Capture the cell that displays the provided text and extract its (X, Y) central coordinate. 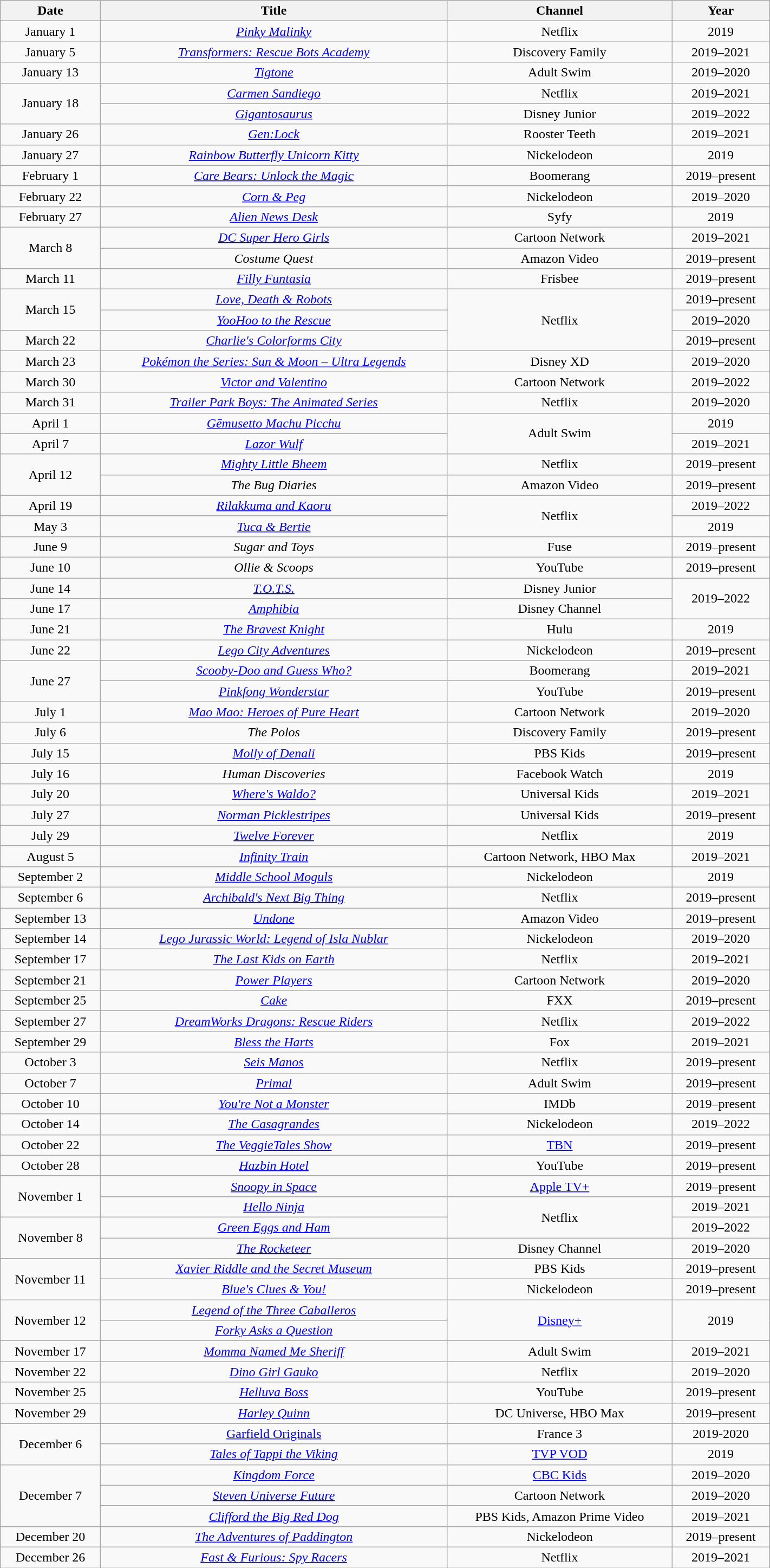
February 22 (50, 196)
December 7 (50, 1495)
Lego Jurassic World: Legend of Isla Nublar (274, 939)
October 28 (50, 1165)
Norman Picklestripes (274, 815)
Tales of Tappi the Viking (274, 1454)
Fast & Furious: Spy Racers (274, 1557)
Disney XD (560, 361)
Gēmusetto Machu Picchu (274, 423)
November 22 (50, 1372)
Harley Quinn (274, 1413)
The Polos (274, 733)
T.O.T.S. (274, 588)
Molly of Denali (274, 753)
Care Bears: Unlock the Magic (274, 176)
The VeggieTales Show (274, 1145)
Rilakkuma and Kaoru (274, 506)
Infinity Train (274, 856)
Lazor Wulf (274, 444)
June 14 (50, 588)
Middle School Moguls (274, 877)
CBC Kids (560, 1475)
Where's Waldo? (274, 794)
Charlie's Colorforms City (274, 341)
Blue's Clues & You! (274, 1290)
Legend of the Three Caballeros (274, 1310)
April 1 (50, 423)
Cake (274, 1001)
Green Eggs and Ham (274, 1227)
Dino Girl Gauko (274, 1372)
Corn & Peg (274, 196)
March 22 (50, 341)
YooHoo to the Rescue (274, 320)
Apple TV+ (560, 1186)
August 5 (50, 856)
September 14 (50, 939)
June 22 (50, 650)
Human Discoveries (274, 774)
October 3 (50, 1062)
Tuca & Bertie (274, 526)
January 13 (50, 73)
January 18 (50, 103)
October 10 (50, 1104)
Clifford the Big Red Dog (274, 1516)
Fox (560, 1042)
2019-2020 (721, 1434)
Love, Death & Robots (274, 300)
Title (274, 11)
The Adventures of Paddington (274, 1537)
TVP VOD (560, 1454)
Gigantosaurus (274, 114)
April 7 (50, 444)
March 8 (50, 248)
July 27 (50, 815)
Sugar and Toys (274, 547)
Pokémon the Series: Sun & Moon – Ultra Legends (274, 361)
The Bug Diaries (274, 485)
Twelve Forever (274, 835)
Channel (560, 11)
July 15 (50, 753)
December 26 (50, 1557)
December 20 (50, 1537)
The Rocketeer (274, 1248)
Fuse (560, 547)
Momma Named Me Sheriff (274, 1351)
Kingdom Force (274, 1475)
Hazbin Hotel (274, 1165)
Seis Manos (274, 1062)
May 3 (50, 526)
July 29 (50, 835)
January 1 (50, 31)
The Casagrandes (274, 1124)
Victor and Valentino (274, 382)
The Last Kids on Earth (274, 960)
Year (721, 11)
November 8 (50, 1237)
June 21 (50, 630)
Cartoon Network, HBO Max (560, 856)
Transformers: Rescue Bots Academy (274, 52)
Power Players (274, 980)
Helluva Boss (274, 1392)
September 6 (50, 897)
March 23 (50, 361)
November 12 (50, 1320)
October 22 (50, 1145)
March 11 (50, 279)
Date (50, 11)
September 17 (50, 960)
Trailer Park Boys: The Animated Series (274, 403)
October 7 (50, 1083)
March 31 (50, 403)
December 6 (50, 1444)
Bless the Harts (274, 1042)
Mighty Little Bheem (274, 464)
DreamWorks Dragons: Rescue Riders (274, 1021)
You're Not a Monster (274, 1104)
January 5 (50, 52)
November 29 (50, 1413)
IMDb (560, 1104)
Hulu (560, 630)
Steven Universe Future (274, 1495)
July 1 (50, 712)
Pinky Malinky (274, 31)
Archibald's Next Big Thing (274, 897)
Pinkfong Wonderstar (274, 691)
Rainbow Butterfly Unicorn Kitty (274, 155)
November 11 (50, 1279)
March 15 (50, 310)
Hello Ninja (274, 1207)
October 14 (50, 1124)
Gen:Lock (274, 134)
January 27 (50, 155)
September 21 (50, 980)
July 16 (50, 774)
September 25 (50, 1001)
March 30 (50, 382)
Amphibia (274, 609)
France 3 (560, 1434)
Garfield Originals (274, 1434)
Tigtone (274, 73)
November 1 (50, 1196)
DC Super Hero Girls (274, 237)
September 2 (50, 877)
FXX (560, 1001)
Forky Asks a Question (274, 1331)
DC Universe, HBO Max (560, 1413)
PBS Kids, Amazon Prime Video (560, 1516)
Facebook Watch (560, 774)
TBN (560, 1145)
February 1 (50, 176)
June 9 (50, 547)
June 17 (50, 609)
April 12 (50, 475)
Alien News Desk (274, 217)
February 27 (50, 217)
Disney+ (560, 1320)
November 17 (50, 1351)
Carmen Sandiego (274, 93)
Primal (274, 1083)
June 10 (50, 567)
July 6 (50, 733)
Scooby-Doo and Guess Who? (274, 671)
Costume Quest (274, 258)
Lego City Adventures (274, 650)
April 19 (50, 506)
Syfy (560, 217)
January 26 (50, 134)
November 25 (50, 1392)
Ollie & Scoops (274, 567)
July 20 (50, 794)
Snoopy in Space (274, 1186)
June 27 (50, 681)
Mao Mao: Heroes of Pure Heart (274, 712)
Filly Funtasia (274, 279)
The Bravest Knight (274, 630)
Undone (274, 918)
September 13 (50, 918)
September 29 (50, 1042)
Rooster Teeth (560, 134)
Frisbee (560, 279)
September 27 (50, 1021)
Xavier Riddle and the Secret Museum (274, 1269)
